For the text-containing cell, return its midpoint in (X, Y) coordinate format. 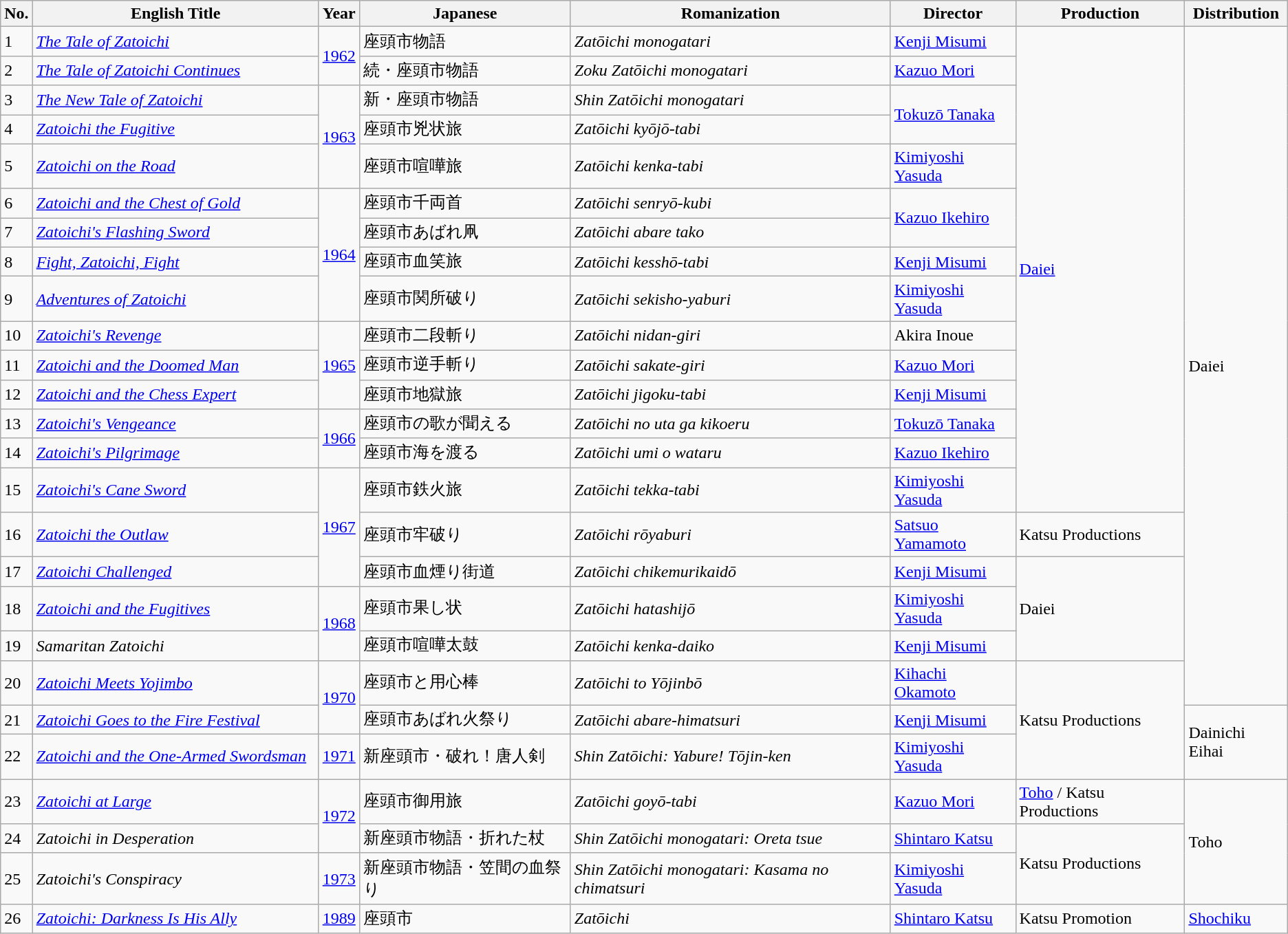
座頭市血煙り街道 (465, 572)
Fight, Zatoichi, Fight (175, 261)
16 (17, 535)
座頭市鉄火旅 (465, 490)
Zatōichi kenka-tabi (731, 166)
Director (953, 14)
4 (17, 129)
Shochiku (1236, 919)
Zatoichi Meets Yojimbo (175, 682)
Adventures of Zatoichi (175, 298)
The New Tale of Zatoichi (175, 100)
Zatōichi (731, 919)
座頭市喧嘩太鼓 (465, 645)
Shin Zatōichi monogatari: Oreta tsue (731, 839)
Zatoichi and the Fugitives (175, 608)
25 (17, 878)
Zatōichi monogatari (731, 41)
Zatoichi's Vengeance (175, 424)
座頭市関所破り (465, 298)
Distribution (1236, 14)
Zatoichi the Fugitive (175, 129)
23 (17, 802)
1972 (339, 816)
Kihachi Okamoto (953, 682)
座頭市兇状旅 (465, 129)
1973 (339, 878)
20 (17, 682)
新座頭市・破れ！唐人剣 (465, 757)
11 (17, 365)
座頭市牢破り (465, 535)
Zatoichi's Cane Sword (175, 490)
Shin Zatōichi: Yabure! Tōjin-ken (731, 757)
Zatōichi umi o wataru (731, 453)
1965 (339, 365)
3 (17, 100)
1964 (339, 254)
Zatoichi on the Road (175, 166)
Zatoichi and the Chess Expert (175, 395)
座頭市果し状 (465, 608)
13 (17, 424)
8 (17, 261)
座頭市逆手斬り (465, 365)
10 (17, 336)
Zatōichi abare-himatsuri (731, 719)
7 (17, 232)
Zatoichi Goes to the Fire Festival (175, 719)
1971 (339, 757)
座頭市海を渡る (465, 453)
Zatōichi kenka-daiko (731, 645)
Zatoichi's Flashing Sword (175, 232)
Akira Inoue (953, 336)
12 (17, 395)
21 (17, 719)
Zatoichi and the One-Armed Swordsman (175, 757)
Zatoichi in Desperation (175, 839)
座頭市地獄旅 (465, 395)
Zatōichi kesshō-tabi (731, 261)
17 (17, 572)
1968 (339, 623)
The Tale of Zatoichi Continues (175, 70)
座頭市と用心棒 (465, 682)
24 (17, 839)
座頭市二段斬り (465, 336)
Zatoichi the Outlaw (175, 535)
Zatōichi hatashijō (731, 608)
1963 (339, 137)
Japanese (465, 14)
1 (17, 41)
1989 (339, 919)
座頭市の歌が聞える (465, 424)
Zatōichi tekka-tabi (731, 490)
Production (1100, 14)
新・座頭市物語 (465, 100)
6 (17, 204)
Zatoichi's Pilgrimage (175, 453)
Shin Zatōichi monogatari (731, 100)
Shin Zatōichi monogatari: Kasama no chimatsuri (731, 878)
新座頭市物語・折れた杖 (465, 839)
新座頭市物語・笠間の血祭り (465, 878)
Zatōichi chikemurikaidō (731, 572)
座頭市 (465, 919)
Zatōichi abare tako (731, 232)
Zatoichi at Large (175, 802)
1962 (339, 56)
Zatōichi senryō-kubi (731, 204)
1970 (339, 697)
Satsuo Yamamoto (953, 535)
18 (17, 608)
Zatoichi and the Chest of Gold (175, 204)
22 (17, 757)
5 (17, 166)
Zatōichi sekisho-yaburi (731, 298)
Romanization (731, 14)
Zatōichi goyō-tabi (731, 802)
1966 (339, 439)
9 (17, 298)
座頭市千両首 (465, 204)
Samaritan Zatoichi (175, 645)
座頭市喧嘩旅 (465, 166)
Zatoichi's Conspiracy (175, 878)
Zatoichi Challenged (175, 572)
座頭市物語 (465, 41)
座頭市血笑旅 (465, 261)
1967 (339, 527)
No. (17, 14)
Dainichi Eihai (1236, 742)
Zatōichi jigoku-tabi (731, 395)
座頭市御用旅 (465, 802)
Zatōichi sakate-giri (731, 365)
Zatōichi to Yōjinbō (731, 682)
14 (17, 453)
座頭市あばれ火祭り (465, 719)
Zatoichi and the Doomed Man (175, 365)
26 (17, 919)
15 (17, 490)
Zatōichi rōyaburi (731, 535)
Zatōichi nidan-giri (731, 336)
Year (339, 14)
Toho (1236, 842)
Zatōichi kyōjō-tabi (731, 129)
Zatōichi no uta ga kikoeru (731, 424)
Zoku Zatōichi monogatari (731, 70)
19 (17, 645)
Zatoichi's Revenge (175, 336)
Toho / Katsu Productions (1100, 802)
続・座頭市物語 (465, 70)
The Tale of Zatoichi (175, 41)
2 (17, 70)
座頭市あばれ凧 (465, 232)
Katsu Promotion (1100, 919)
English Title (175, 14)
Zatoichi: Darkness Is His Ally (175, 919)
